Detect which cell encompasses the target text, then output its [x, y] center coordinate. 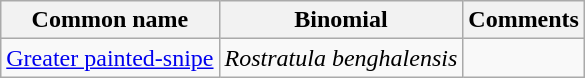
Comments [524, 20]
Common name [110, 20]
Rostratula benghalensis [341, 58]
Binomial [341, 20]
Greater painted-snipe [110, 58]
